Determine the [X, Y] coordinate at the center of the cell enclosing the given text.  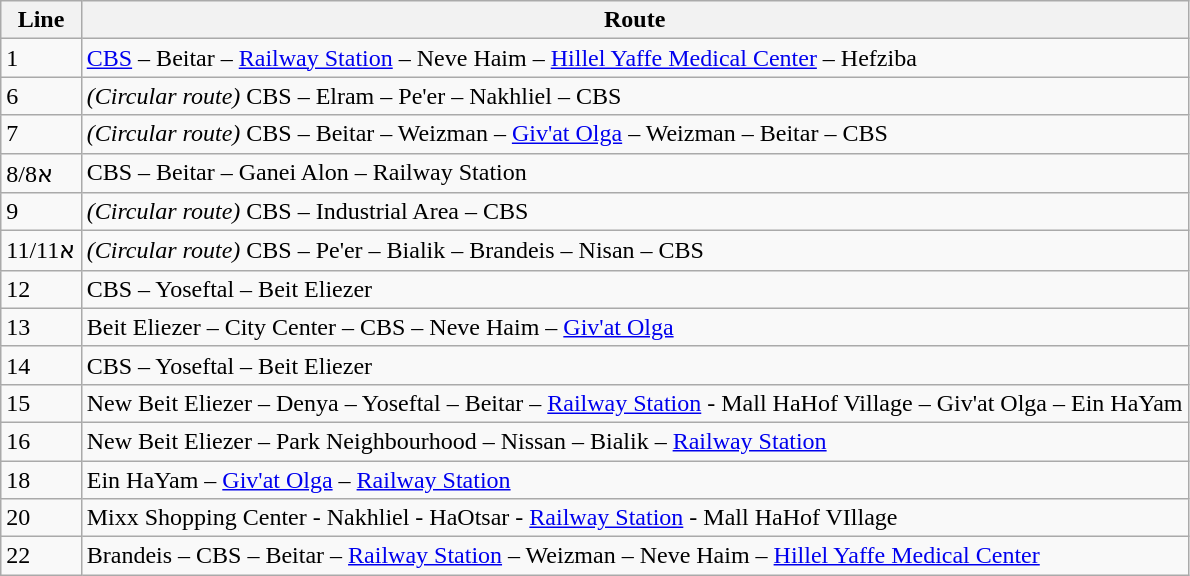
(Circular route) CBS – Pe'er – Bialik – Brandeis – Nisan – CBS [634, 251]
15 [41, 403]
12 [41, 289]
7 [41, 134]
20 [41, 518]
Ein HaYam – Giv'at Olga – Railway Station [634, 479]
New Beit Eliezer – Denya – Yoseftal – Beitar – Railway Station - Mall HaHof Village – Giv'at Olga – Ein HaYam [634, 403]
6 [41, 96]
(Circular route) CBS – Industrial Area – CBS [634, 212]
Mixx Shopping Center - Nakhliel - HaOtsar - Railway Station - Mall HaHof VIllage [634, 518]
Brandeis – CBS – Beitar – Railway Station – Weizman – Neve Haim – Hillel Yaffe Medical Center [634, 556]
Route [634, 20]
16 [41, 441]
22 [41, 556]
18 [41, 479]
CBS – Beitar – Ganei Alon – Railway Station [634, 173]
CBS – Beitar – Railway Station – Neve Haim – Hillel Yaffe Medical Center – Hefziba [634, 58]
(Circular route) CBS – Elram – Pe'er – Nakhliel – CBS [634, 96]
Line [41, 20]
Beit Eliezer – City Center – CBS – Neve Haim – Giv'at Olga [634, 327]
1 [41, 58]
11/11א [41, 251]
14 [41, 365]
9 [41, 212]
New Beit Eliezer – Park Neighbourhood – Nissan – Bialik – Railway Station [634, 441]
13 [41, 327]
8/8א [41, 173]
(Circular route) CBS – Beitar – Weizman – Giv'at Olga – Weizman – Beitar – CBS [634, 134]
